Find where the given text appears and provide that cell's center as (X, Y) coordinate. 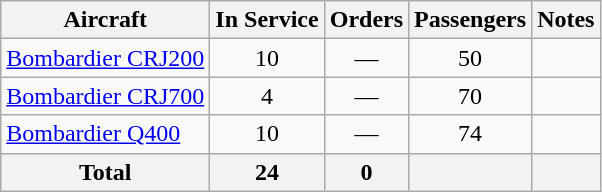
Total (106, 172)
70 (470, 96)
Bombardier CRJ700 (106, 96)
50 (470, 58)
0 (366, 172)
74 (470, 134)
4 (267, 96)
In Service (267, 20)
Bombardier Q400 (106, 134)
Notes (566, 20)
Passengers (470, 20)
24 (267, 172)
Bombardier CRJ200 (106, 58)
Aircraft (106, 20)
Orders (366, 20)
